Output the (x, y) coordinate of the center of the cell containing the given text.  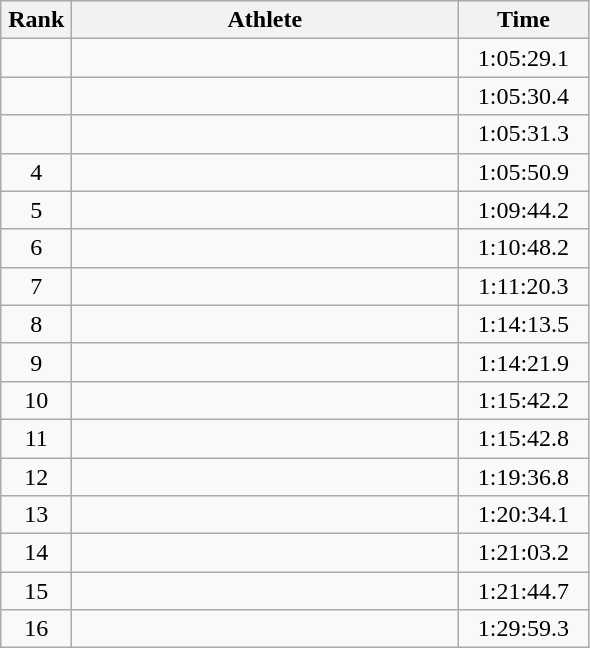
1:11:20.3 (524, 286)
7 (36, 286)
1:05:29.1 (524, 58)
10 (36, 400)
13 (36, 515)
1:15:42.8 (524, 438)
1:21:03.2 (524, 553)
Rank (36, 20)
1:05:50.9 (524, 172)
Time (524, 20)
6 (36, 248)
1:29:59.3 (524, 629)
14 (36, 553)
1:05:30.4 (524, 96)
1:10:48.2 (524, 248)
12 (36, 477)
1:05:31.3 (524, 134)
8 (36, 324)
16 (36, 629)
15 (36, 591)
1:09:44.2 (524, 210)
5 (36, 210)
1:21:44.7 (524, 591)
1:14:13.5 (524, 324)
1:14:21.9 (524, 362)
11 (36, 438)
4 (36, 172)
1:20:34.1 (524, 515)
1:15:42.2 (524, 400)
Athlete (265, 20)
1:19:36.8 (524, 477)
9 (36, 362)
